Determine the [x, y] coordinate at the center of the cell enclosing the given text.  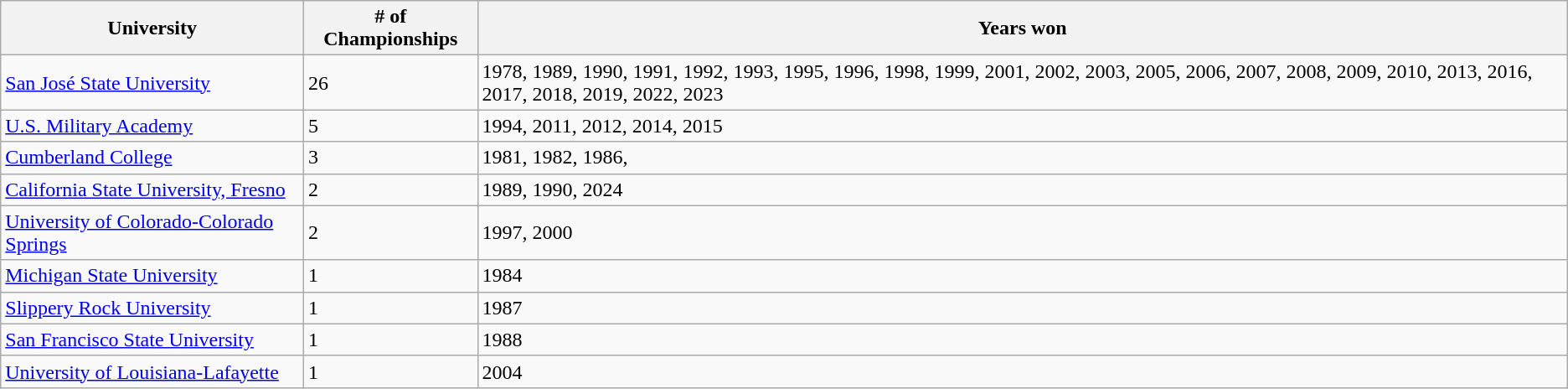
Years won [1022, 29]
1989, 1990, 2024 [1022, 189]
University of Colorado-Colorado Springs [152, 233]
# of Championships [391, 29]
1984 [1022, 276]
1997, 2000 [1022, 233]
3 [391, 158]
University of Louisiana-Lafayette [152, 371]
1987 [1022, 308]
University [152, 29]
California State University, Fresno [152, 189]
1994, 2011, 2012, 2014, 2015 [1022, 126]
Cumberland College [152, 158]
Slippery Rock University [152, 308]
Michigan State University [152, 276]
San José State University [152, 82]
1981, 1982, 1986, [1022, 158]
5 [391, 126]
2004 [1022, 371]
1988 [1022, 340]
San Francisco State University [152, 340]
26 [391, 82]
U.S. Military Academy [152, 126]
